Output the (x, y) coordinate of the center of the cell containing the given text.  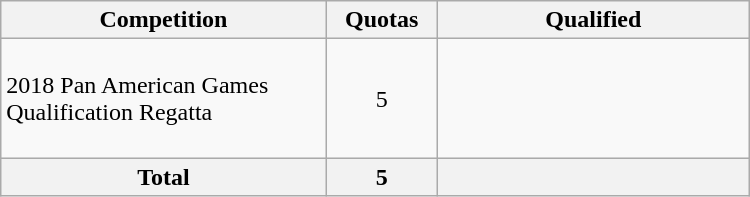
Competition (164, 20)
Quotas (382, 20)
2018 Pan American Games Qualification Regatta (164, 98)
Total (164, 177)
Qualified (593, 20)
